Identify which cell holds the provided text, then report its (x, y) central coordinate. 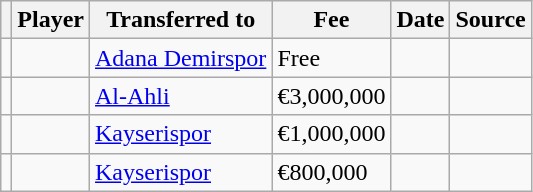
Source (490, 20)
Al-Ahli (181, 96)
Fee (332, 20)
Free (332, 58)
€1,000,000 (332, 134)
Player (51, 20)
€3,000,000 (332, 96)
Adana Demirspor (181, 58)
€800,000 (332, 172)
Date (420, 20)
Transferred to (181, 20)
